From the cell containing the given text, extract its center point as (X, Y) coordinate. 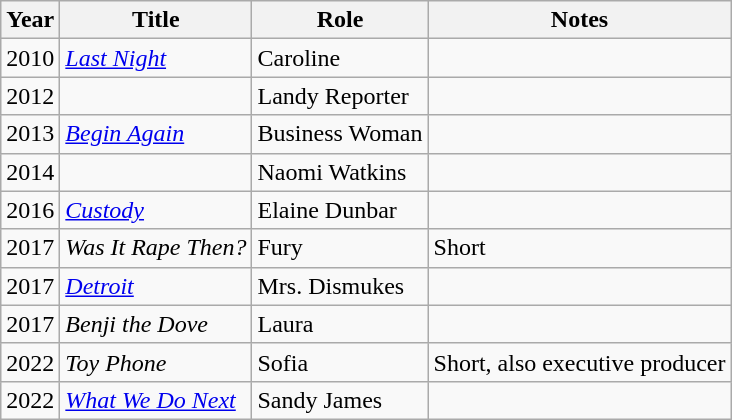
Business Woman (340, 134)
Toy Phone (156, 362)
Detroit (156, 286)
Last Night (156, 58)
Notes (580, 20)
Landy Reporter (340, 96)
2016 (30, 210)
Short (580, 248)
2010 (30, 58)
Year (30, 20)
Sandy James (340, 400)
2013 (30, 134)
Elaine Dunbar (340, 210)
Begin Again (156, 134)
What We Do Next (156, 400)
Short, also executive producer (580, 362)
2012 (30, 96)
Benji the Dove (156, 324)
Title (156, 20)
Sofia (340, 362)
Custody (156, 210)
Mrs. Dismukes (340, 286)
Naomi Watkins (340, 172)
2014 (30, 172)
Caroline (340, 58)
Laura (340, 324)
Was It Rape Then? (156, 248)
Role (340, 20)
Fury (340, 248)
